Detect which cell encompasses the target text, then output its (X, Y) center coordinate. 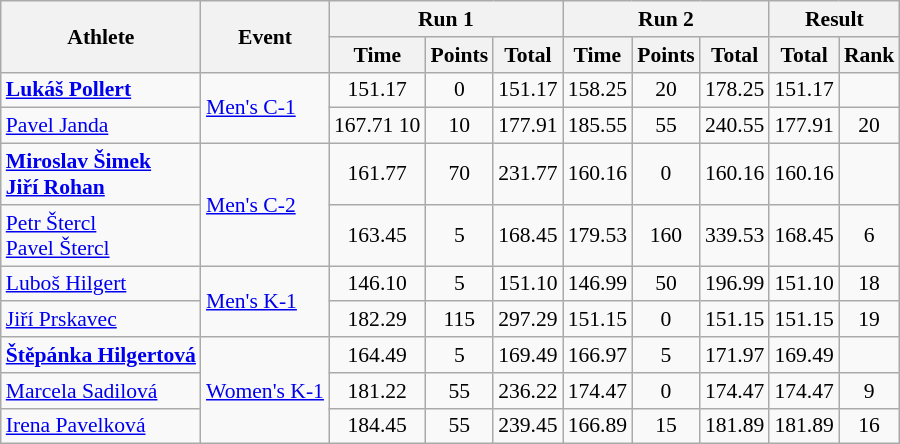
18 (870, 284)
179.53 (598, 236)
146.99 (598, 284)
Men's K-1 (265, 302)
178.25 (734, 90)
Run 2 (666, 19)
Women's K-1 (265, 390)
15 (666, 426)
196.99 (734, 284)
Run 1 (446, 19)
Men's C-1 (265, 108)
239.45 (528, 426)
182.29 (377, 320)
9 (870, 391)
10 (459, 126)
163.45 (377, 236)
240.55 (734, 126)
Petr ŠterclPavel Štercl (101, 236)
115 (459, 320)
Men's C-2 (265, 205)
Rank (870, 55)
Miroslav ŠimekJiří Rohan (101, 174)
171.97 (734, 355)
161.77 (377, 174)
181.22 (377, 391)
167.71 10 (377, 126)
185.55 (598, 126)
339.53 (734, 236)
160 (666, 236)
Štěpánka Hilgertová (101, 355)
70 (459, 174)
Lukáš Pollert (101, 90)
236.22 (528, 391)
Irena Pavelková (101, 426)
166.97 (598, 355)
19 (870, 320)
158.25 (598, 90)
146.10 (377, 284)
Event (265, 36)
Marcela Sadilová (101, 391)
297.29 (528, 320)
Luboš Hilgert (101, 284)
166.89 (598, 426)
231.77 (528, 174)
16 (870, 426)
Jiří Prskavec (101, 320)
Pavel Janda (101, 126)
164.49 (377, 355)
Result (834, 19)
6 (870, 236)
50 (666, 284)
184.45 (377, 426)
Athlete (101, 36)
